Determine the [X, Y] coordinate at the center of the cell enclosing the given text.  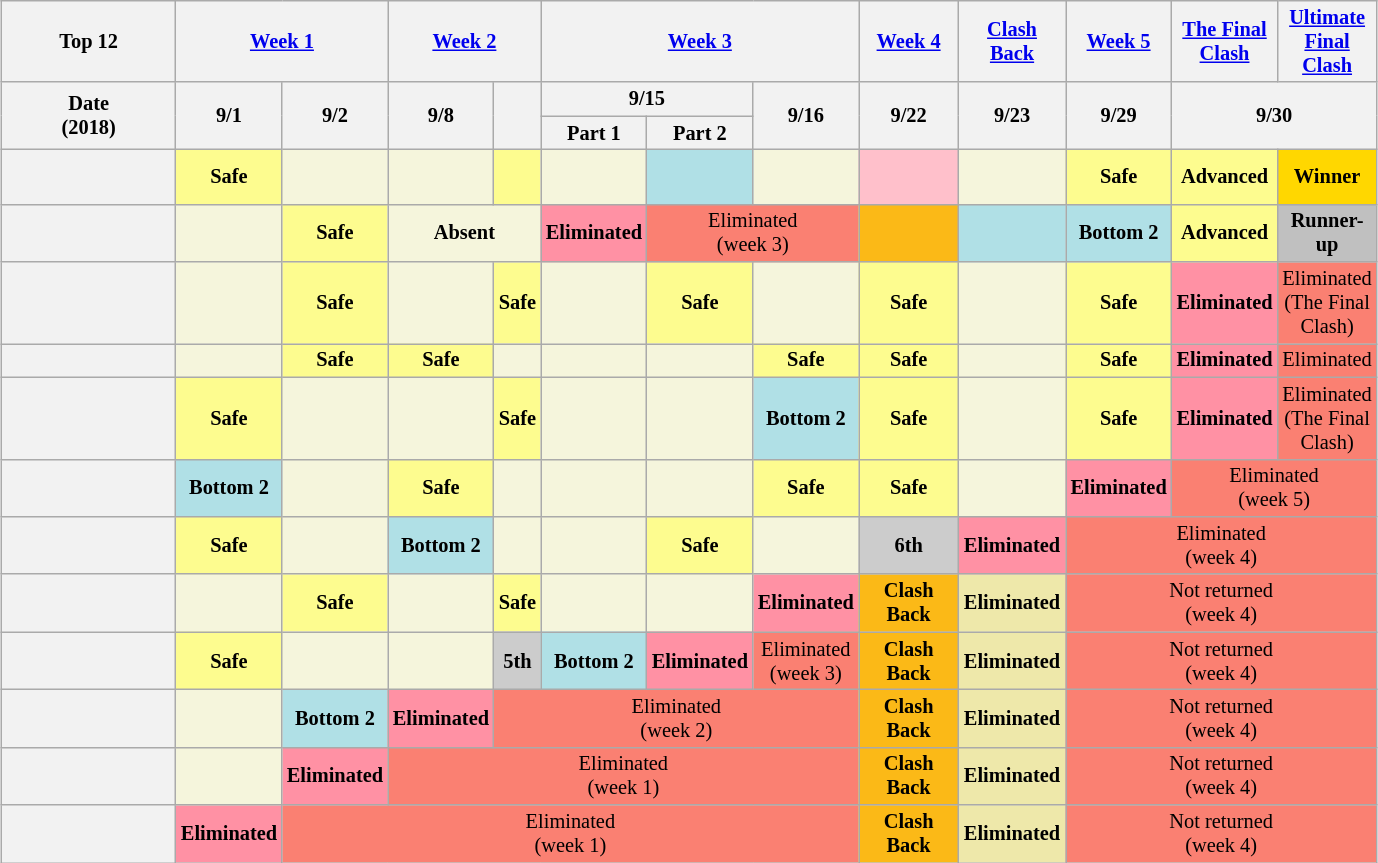
5th [518, 661]
Part 2 [700, 133]
Part 1 [594, 133]
9/29 [1119, 116]
6th [909, 545]
9/15 [647, 99]
9/16 [806, 116]
Week 1 [282, 41]
Week 3 [700, 41]
Top 12 [88, 41]
9/23 [1012, 116]
Week 5 [1119, 41]
9/1 [229, 116]
Winner [1328, 176]
9/22 [909, 116]
Runner-up [1328, 233]
Ultimate Final Clash [1328, 41]
Week 2 [464, 41]
Eliminated(week 4) [1222, 545]
The Final Clash [1225, 41]
9/8 [441, 116]
9/2 [335, 116]
9/30 [1274, 116]
Date(2018) [88, 116]
Eliminated(week 2) [676, 718]
Absent [464, 233]
Eliminated(week 5) [1274, 488]
Week 4 [909, 41]
